Scan for the cell matching the given text and deliver its (X, Y) coordinate at center. 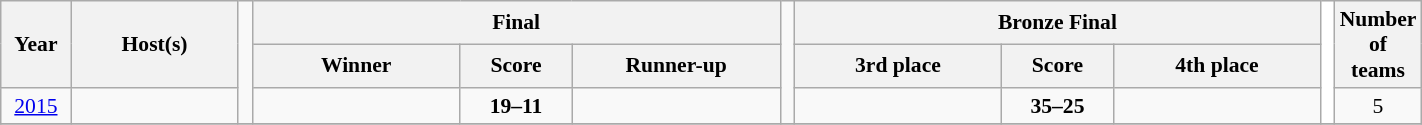
19–11 (516, 106)
Host(s) (154, 44)
Bronze Final (1057, 22)
35–25 (1058, 106)
4th place (1216, 66)
Runner-up (676, 66)
3rd place (898, 66)
5 (1378, 106)
Year (36, 44)
Final (516, 22)
Winner (356, 66)
Number of teams (1378, 44)
2015 (36, 106)
